Output the [x, y] coordinate of the center of the cell containing the given text.  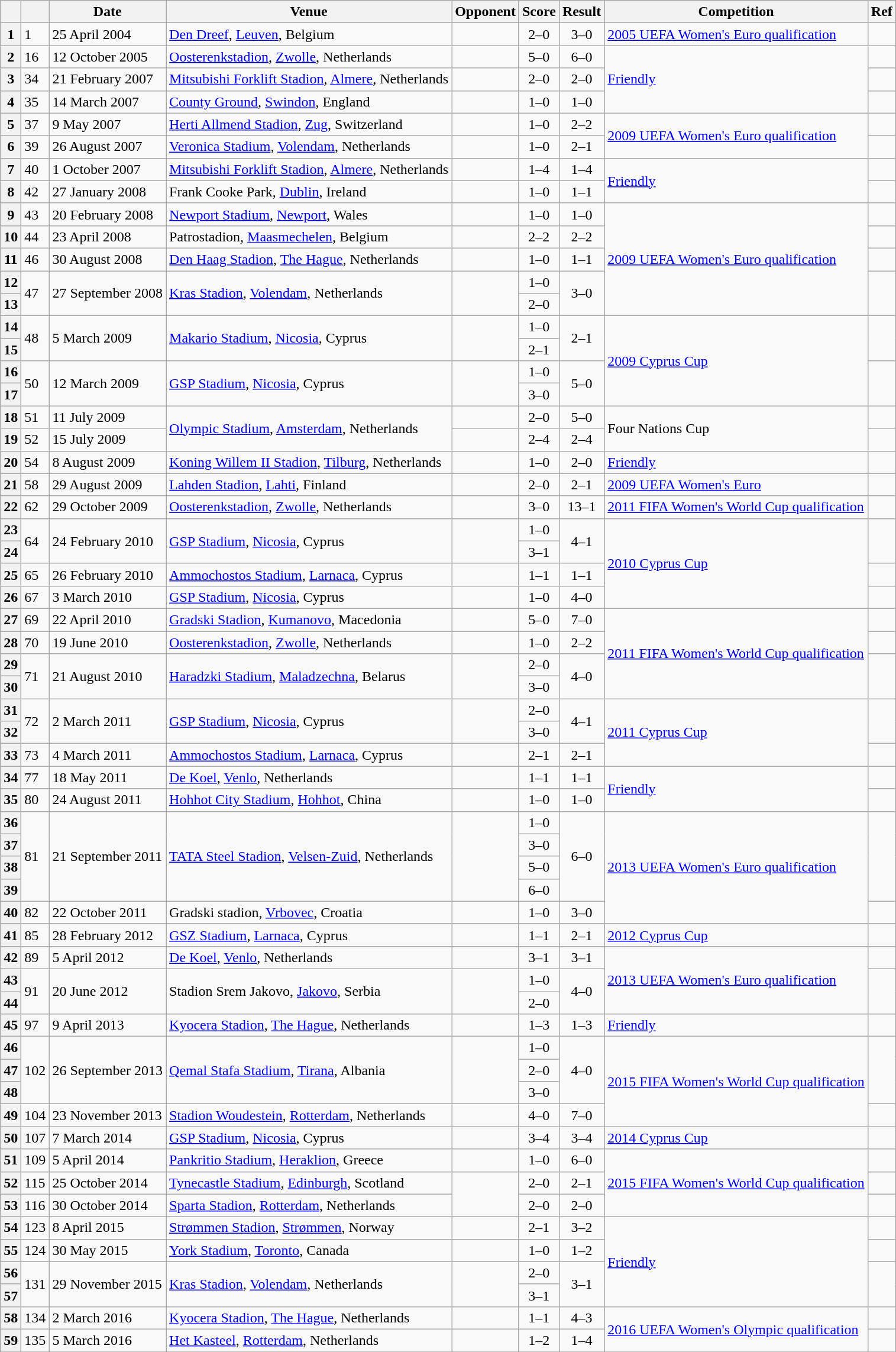
91 [35, 991]
64 [35, 541]
85 [35, 935]
17 [11, 395]
13 [11, 305]
Ref [881, 12]
Het Kasteel, Rotterdam, Netherlands [309, 1340]
28 February 2012 [108, 935]
Date [108, 12]
13–1 [581, 507]
11 July 2009 [108, 417]
6 [11, 147]
11 [11, 259]
24 February 2010 [108, 541]
Newport Stadium, Newport, Wales [309, 214]
29 November 2015 [108, 1284]
109 [35, 1160]
28 [11, 642]
32 [11, 733]
2005 UEFA Women's Euro qualification [736, 34]
Competition [736, 12]
Veronica Stadium, Volendam, Netherlands [309, 147]
Stadion Woudestein, Rotterdam, Netherlands [309, 1115]
21 August 2010 [108, 676]
31 [11, 710]
5 [11, 124]
Opponent [486, 12]
21 February 2007 [108, 79]
TATA Steel Stadion, Velsen-Zuid, Netherlands [309, 856]
Haradzki Stadium, Maladzechna, Belarus [309, 676]
Patrostadion, Maasmechelen, Belgium [309, 237]
70 [35, 642]
20 February 2008 [108, 214]
41 [11, 935]
Hohhot City Stadium, Hohhot, China [309, 800]
72 [35, 721]
69 [35, 619]
33 [11, 755]
York Stadium, Toronto, Canada [309, 1250]
5 March 2016 [108, 1340]
12 October 2005 [108, 57]
4 March 2011 [108, 755]
Den Haag Stadion, The Hague, Netherlands [309, 259]
23 [11, 530]
4 [11, 102]
5 April 2012 [108, 957]
124 [35, 1250]
73 [35, 755]
65 [35, 575]
25 October 2014 [108, 1183]
30 [11, 688]
71 [35, 676]
45 [11, 1025]
Frank Cooke Park, Dublin, Ireland [309, 192]
115 [35, 1183]
19 [11, 440]
26 [11, 597]
Venue [309, 12]
12 [11, 282]
5 March 2009 [108, 338]
Qemal Stafa Stadium, Tirana, Albania [309, 1070]
2010 Cyprus Cup [736, 563]
22 [11, 507]
Makario Stadium, Nicosia, Cyprus [309, 338]
7 [11, 169]
27 January 2008 [108, 192]
55 [11, 1250]
81 [35, 856]
123 [35, 1228]
89 [35, 957]
9 [11, 214]
15 July 2009 [108, 440]
15 [11, 350]
2011 Cyprus Cup [736, 733]
131 [35, 1284]
Strømmen Stadion, Strømmen, Norway [309, 1228]
20 June 2012 [108, 991]
4–3 [581, 1318]
80 [35, 800]
18 May 2011 [108, 777]
29 October 2009 [108, 507]
22 April 2010 [108, 619]
67 [35, 597]
Lahden Stadion, Lahti, Finland [309, 485]
5 April 2014 [108, 1160]
2 March 2016 [108, 1318]
27 September 2008 [108, 293]
Olympic Stadium, Amsterdam, Netherlands [309, 428]
2 [11, 57]
21 [11, 485]
8 [11, 192]
8 April 2015 [108, 1228]
Sparta Stadion, Rotterdam, Netherlands [309, 1205]
19 June 2010 [108, 642]
62 [35, 507]
116 [35, 1205]
County Ground, Swindon, England [309, 102]
Score [539, 12]
Pankritio Stadium, Heraklion, Greece [309, 1160]
3–2 [581, 1228]
Den Dreef, Leuven, Belgium [309, 34]
23 November 2013 [108, 1115]
7 March 2014 [108, 1138]
Herti Allmend Stadion, Zug, Switzerland [309, 124]
14 [11, 327]
2016 UEFA Women's Olympic qualification [736, 1329]
53 [11, 1205]
8 August 2009 [108, 462]
27 [11, 619]
38 [11, 867]
20 [11, 462]
Koning Willem II Stadion, Tilburg, Netherlands [309, 462]
59 [11, 1340]
26 September 2013 [108, 1070]
25 [11, 575]
2014 Cyprus Cup [736, 1138]
9 May 2007 [108, 124]
24 August 2011 [108, 800]
97 [35, 1025]
Four Nations Cup [736, 428]
3 [11, 79]
49 [11, 1115]
77 [35, 777]
Gradski stadion, Vrbovec, Croatia [309, 912]
26 August 2007 [108, 147]
Stadion Srem Jakovo, Jakovo, Serbia [309, 991]
2009 UEFA Women's Euro [736, 485]
57 [11, 1295]
30 October 2014 [108, 1205]
GSZ Stadium, Larnaca, Cyprus [309, 935]
25 April 2004 [108, 34]
30 May 2015 [108, 1250]
107 [35, 1138]
10 [11, 237]
23 April 2008 [108, 237]
134 [35, 1318]
2012 Cyprus Cup [736, 935]
Result [581, 12]
135 [35, 1340]
36 [11, 822]
Tynecastle Stadium, Edinburgh, Scotland [309, 1183]
1 October 2007 [108, 169]
12 March 2009 [108, 383]
29 August 2009 [108, 485]
104 [35, 1115]
24 [11, 552]
2009 Cyprus Cup [736, 361]
14 March 2007 [108, 102]
18 [11, 417]
Gradski Stadion, Kumanovo, Macedonia [309, 619]
82 [35, 912]
30 August 2008 [108, 259]
56 [11, 1273]
3 March 2010 [108, 597]
21 September 2011 [108, 856]
2 March 2011 [108, 721]
29 [11, 665]
102 [35, 1070]
22 October 2011 [108, 912]
9 April 2013 [108, 1025]
26 February 2010 [108, 575]
